Extract the [x, y] coordinate from the center of the cell holding the provided text.  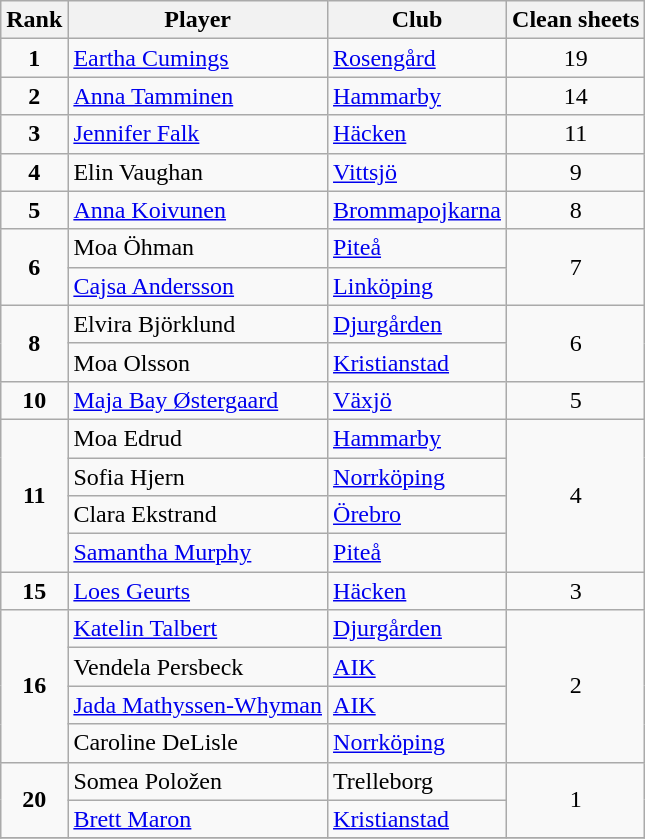
Loes Geurts [198, 591]
Vittsjö [418, 172]
Moa Edrud [198, 438]
Trelleborg [418, 781]
Player [198, 20]
Moa Öhman [198, 248]
Eartha Cumings [198, 58]
16 [34, 686]
Maja Bay Østergaard [198, 400]
Elin Vaughan [198, 172]
Växjö [418, 400]
Clara Ekstrand [198, 515]
9 [576, 172]
20 [34, 800]
Vendela Persbeck [198, 667]
19 [576, 58]
Sofia Hjern [198, 477]
14 [576, 96]
15 [34, 591]
10 [34, 400]
7 [576, 267]
Clean sheets [576, 20]
Anna Koivunen [198, 210]
Club [418, 20]
Linköping [418, 286]
Brommapojkarna [418, 210]
Elvira Björklund [198, 324]
Cajsa Andersson [198, 286]
Anna Tamminen [198, 96]
Brett Maron [198, 819]
Jennifer Falk [198, 134]
Katelin Talbert [198, 629]
Jada Mathyssen-Whyman [198, 705]
Samantha Murphy [198, 553]
Rosengård [418, 58]
Rank [34, 20]
Somea Položen [198, 781]
Moa Olsson [198, 362]
Örebro [418, 515]
Caroline DeLisle [198, 743]
